Return the (X, Y) coordinate for the center point of the cell that contains the specified text.  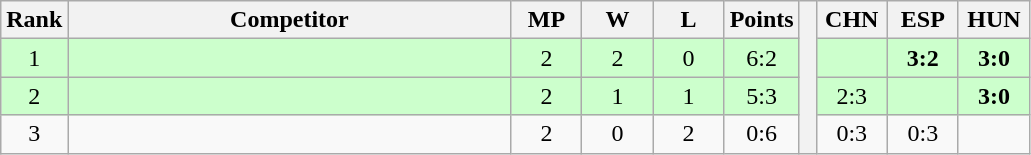
3:2 (922, 58)
Competitor (290, 20)
3 (34, 134)
Points (762, 20)
HUN (994, 20)
6:2 (762, 58)
5:3 (762, 96)
0:6 (762, 134)
W (618, 20)
ESP (922, 20)
2:3 (852, 96)
CHN (852, 20)
MP (546, 20)
L (688, 20)
Rank (34, 20)
